For the text-containing cell, return its midpoint in [X, Y] coordinate format. 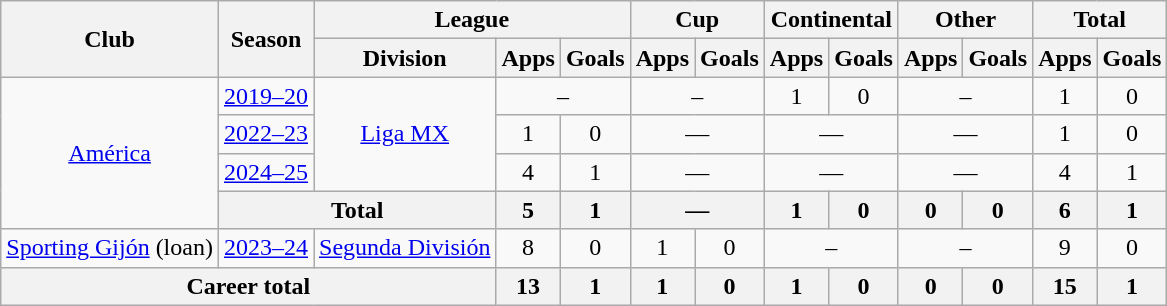
9 [1065, 248]
2022–23 [266, 134]
Other [965, 20]
Cup [697, 20]
Continental [831, 20]
Season [266, 39]
América [110, 153]
15 [1065, 286]
2019–20 [266, 96]
Liga MX [405, 134]
League [472, 20]
Segunda División [405, 248]
8 [528, 248]
Division [405, 58]
2024–25 [266, 172]
13 [528, 286]
2023–24 [266, 248]
Club [110, 39]
Sporting Gijón (loan) [110, 248]
Career total [248, 286]
5 [528, 210]
6 [1065, 210]
